Return the (X, Y) coordinate for the center point of the cell that contains the specified text.  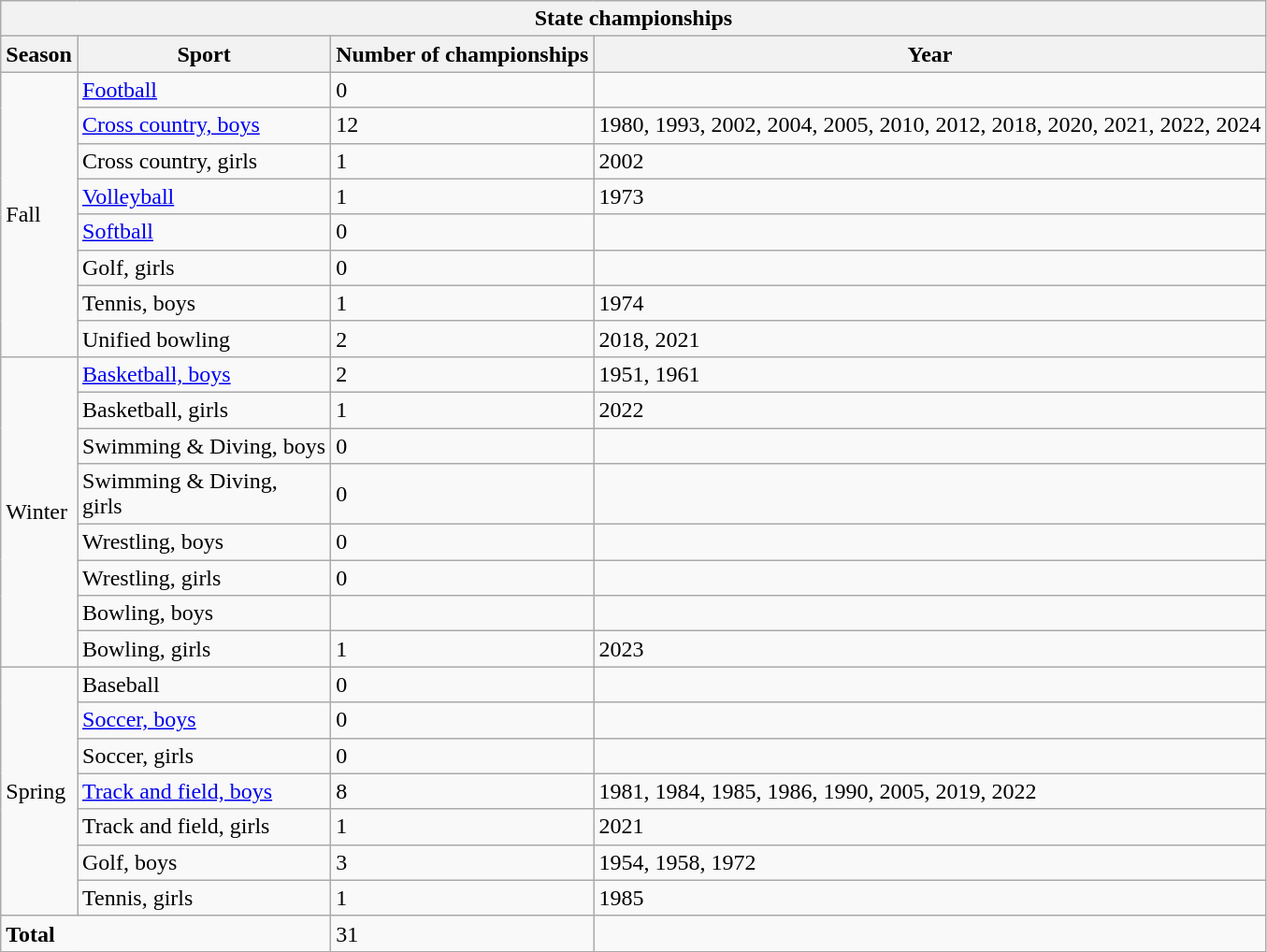
Sport (204, 54)
Year (929, 54)
8 (462, 791)
1985 (929, 898)
Fall (39, 214)
Number of championships (462, 54)
Volleyball (204, 196)
Wrestling, boys (204, 542)
Total (166, 933)
2023 (929, 649)
3 (462, 862)
1981, 1984, 1985, 1986, 1990, 2005, 2019, 2022 (929, 791)
Track and field, boys (204, 791)
Soccer, boys (204, 720)
Unified bowling (204, 339)
Bowling, girls (204, 649)
1973 (929, 196)
Baseball (204, 685)
2018, 2021 (929, 339)
Swimming & Diving, boys (204, 446)
Track and field, girls (204, 827)
Basketball, girls (204, 410)
1954, 1958, 1972 (929, 862)
Football (204, 90)
State championships (634, 19)
Golf, girls (204, 267)
Winter (39, 512)
2021 (929, 827)
Swimming & Diving,girls (204, 494)
Tennis, girls (204, 898)
Season (39, 54)
Golf, boys (204, 862)
Wrestling, girls (204, 578)
Cross country, girls (204, 161)
Cross country, boys (204, 125)
1980, 1993, 2002, 2004, 2005, 2010, 2012, 2018, 2020, 2021, 2022, 2024 (929, 125)
2002 (929, 161)
12 (462, 125)
1974 (929, 303)
Basketball, boys (204, 374)
1951, 1961 (929, 374)
Soccer, girls (204, 756)
Tennis, boys (204, 303)
31 (462, 933)
Softball (204, 232)
Bowling, boys (204, 613)
2022 (929, 410)
Spring (39, 791)
